Capture the cell that displays the provided text and extract its (x, y) central coordinate. 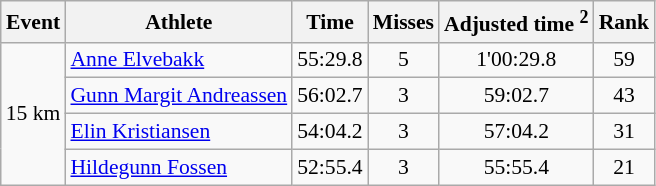
59 (624, 60)
Anne Elvebakk (178, 60)
Elin Kristiansen (178, 132)
Hildegunn Fossen (178, 167)
54:04.2 (330, 132)
1'00:29.8 (516, 60)
Rank (624, 22)
43 (624, 96)
21 (624, 167)
52:55.4 (330, 167)
57:04.2 (516, 132)
Athlete (178, 22)
5 (404, 60)
59:02.7 (516, 96)
Gunn Margit Andreassen (178, 96)
31 (624, 132)
56:02.7 (330, 96)
15 km (34, 113)
Event (34, 22)
Misses (404, 22)
55:29.8 (330, 60)
Time (330, 22)
55:55.4 (516, 167)
Adjusted time 2 (516, 22)
